Output the (x, y) coordinate of the center of the cell containing the given text.  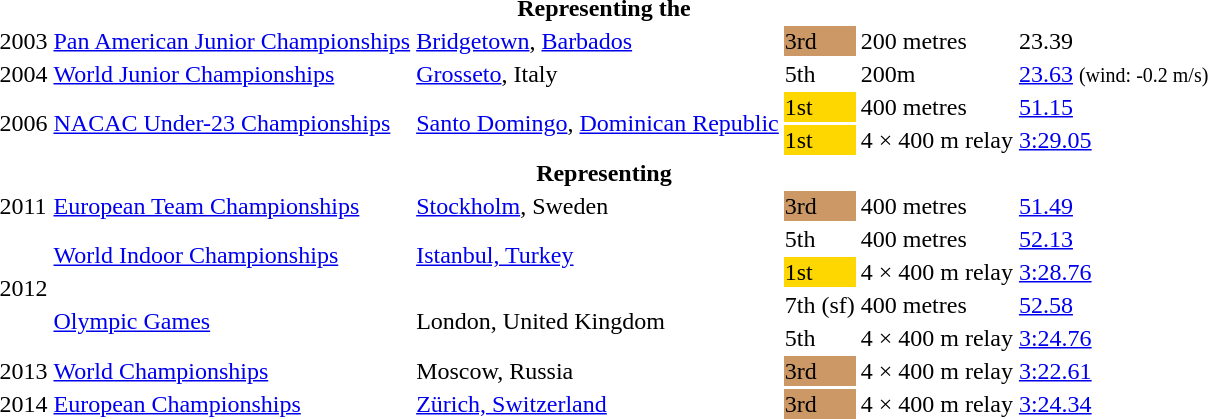
Zürich, Switzerland (598, 404)
200m (936, 74)
Stockholm, Sweden (598, 206)
World Championships (232, 371)
London, United Kingdom (598, 322)
European Team Championships (232, 206)
Istanbul, Turkey (598, 256)
Grosseto, Italy (598, 74)
Moscow, Russia (598, 371)
World Indoor Championships (232, 256)
NACAC Under-23 Championships (232, 124)
Bridgetown, Barbados (598, 41)
Santo Domingo, Dominican Republic (598, 124)
Olympic Games (232, 322)
Pan American Junior Championships (232, 41)
7th (sf) (820, 305)
200 metres (936, 41)
European Championships (232, 404)
World Junior Championships (232, 74)
